Locate the cell with the specified text and output its [x, y] center coordinate. 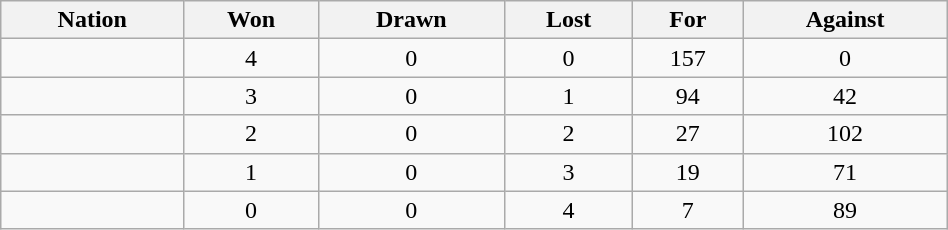
Against [845, 20]
Nation [92, 20]
Lost [568, 20]
Won [252, 20]
71 [845, 172]
27 [688, 134]
7 [688, 210]
42 [845, 96]
94 [688, 96]
102 [845, 134]
89 [845, 210]
Drawn [411, 20]
For [688, 20]
157 [688, 58]
19 [688, 172]
